Locate the cell with the specified text and output its (x, y) center coordinate. 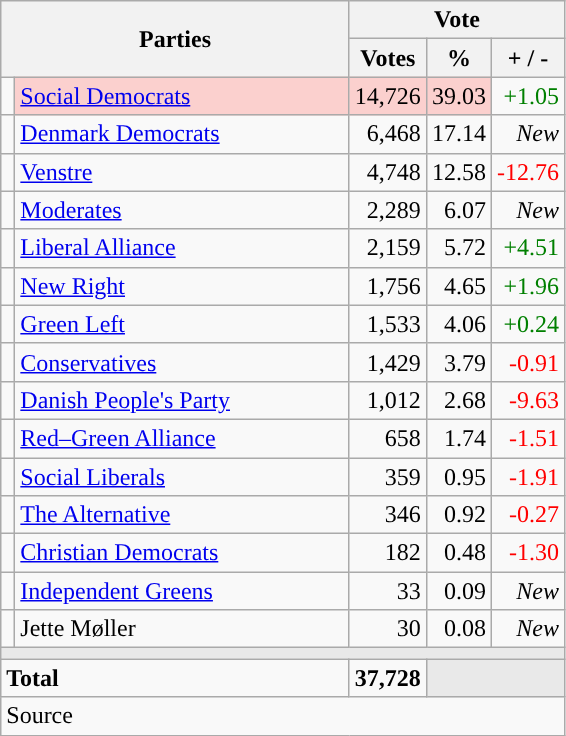
0.09 (458, 591)
39.03 (458, 96)
4,748 (388, 172)
14,726 (388, 96)
Christian Democrats (182, 553)
0.92 (458, 515)
1,756 (388, 286)
New Right (182, 286)
Green Left (182, 324)
17.14 (458, 134)
Conservatives (182, 362)
Vote (456, 20)
1,429 (388, 362)
Votes (388, 58)
Social Liberals (182, 477)
12.58 (458, 172)
Denmark Democrats (182, 134)
Source (283, 716)
Parties (176, 39)
+0.24 (528, 324)
+1.96 (528, 286)
-12.76 (528, 172)
658 (388, 438)
6,468 (388, 134)
Venstre (182, 172)
Independent Greens (182, 591)
Red–Green Alliance (182, 438)
0.95 (458, 477)
-9.63 (528, 400)
-1.91 (528, 477)
-0.91 (528, 362)
4.65 (458, 286)
4.06 (458, 324)
Total (176, 678)
30 (388, 629)
359 (388, 477)
0.48 (458, 553)
1.74 (458, 438)
1,012 (388, 400)
The Alternative (182, 515)
Jette Møller (182, 629)
2,159 (388, 248)
6.07 (458, 210)
-0.27 (528, 515)
Danish People's Party (182, 400)
182 (388, 553)
Social Democrats (182, 96)
33 (388, 591)
2.68 (458, 400)
+4.51 (528, 248)
37,728 (388, 678)
2,289 (388, 210)
-1.30 (528, 553)
3.79 (458, 362)
1,533 (388, 324)
% (458, 58)
Liberal Alliance (182, 248)
346 (388, 515)
+ / - (528, 58)
-1.51 (528, 438)
5.72 (458, 248)
0.08 (458, 629)
+1.05 (528, 96)
Moderates (182, 210)
